From the cell containing the given text, extract its center point as (X, Y) coordinate. 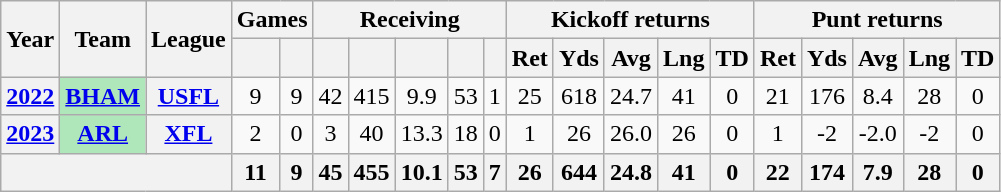
176 (826, 96)
2022 (30, 96)
25 (530, 96)
-2.0 (878, 134)
Year (30, 39)
22 (778, 172)
42 (330, 96)
ARL (103, 134)
8.4 (878, 96)
7.9 (878, 172)
40 (372, 134)
Kickoff returns (630, 20)
174 (826, 172)
415 (372, 96)
2 (256, 134)
21 (778, 96)
455 (372, 172)
13.3 (422, 134)
Games (272, 20)
Team (103, 39)
2023 (30, 134)
9.9 (422, 96)
BHAM (103, 96)
24.8 (630, 172)
7 (494, 172)
11 (256, 172)
3 (330, 134)
618 (578, 96)
18 (466, 134)
Receiving (410, 20)
League (189, 39)
26.0 (630, 134)
10.1 (422, 172)
24.7 (630, 96)
USFL (189, 96)
Punt returns (877, 20)
644 (578, 172)
XFL (189, 134)
45 (330, 172)
